Find where the given text appears and provide that cell's center as (X, Y) coordinate. 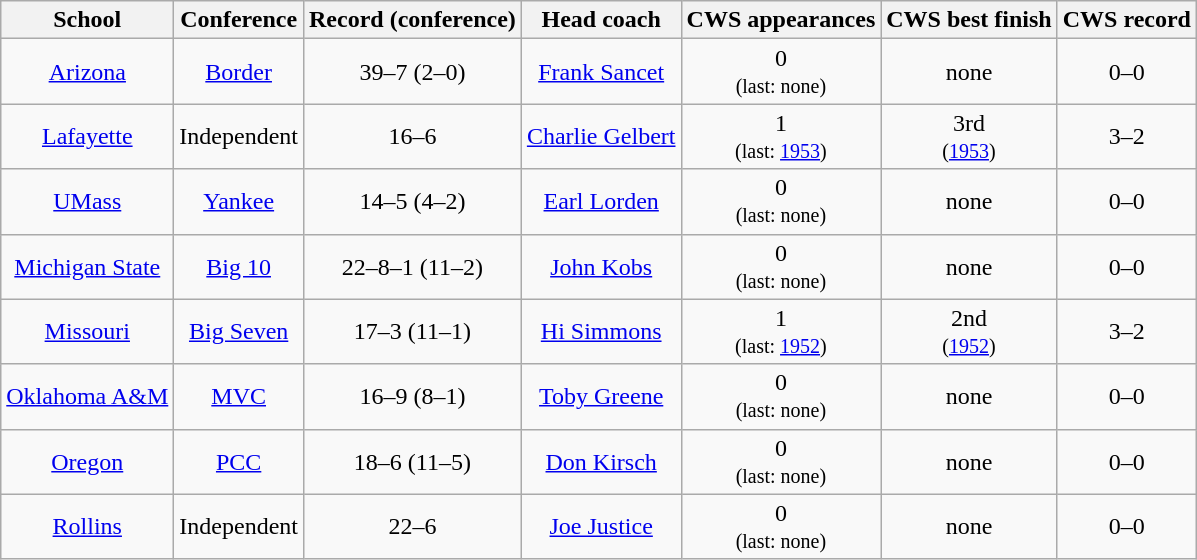
Lafayette (88, 136)
Oregon (88, 462)
16–9 (8–1) (412, 396)
Head coach (601, 20)
17–3 (11–1) (412, 332)
Earl Lorden (601, 202)
Frank Sancet (601, 72)
14–5 (4–2) (412, 202)
1(last: 1953) (781, 136)
PCC (239, 462)
Missouri (88, 332)
Yankee (239, 202)
2nd(1952) (969, 332)
Joe Justice (601, 526)
Conference (239, 20)
Oklahoma A&M (88, 396)
1(last: 1952) (781, 332)
School (88, 20)
22–8–1 (11–2) (412, 266)
Border (239, 72)
Big Seven (239, 332)
39–7 (2–0) (412, 72)
Toby Greene (601, 396)
John Kobs (601, 266)
Charlie Gelbert (601, 136)
16–6 (412, 136)
CWS appearances (781, 20)
MVC (239, 396)
CWS best finish (969, 20)
Don Kirsch (601, 462)
Big 10 (239, 266)
18–6 (11–5) (412, 462)
UMass (88, 202)
Hi Simmons (601, 332)
Arizona (88, 72)
3rd(1953) (969, 136)
22–6 (412, 526)
CWS record (1126, 20)
Rollins (88, 526)
Michigan State (88, 266)
Record (conference) (412, 20)
